Search for the cell housing the specified text and yield its (X, Y) center coordinate. 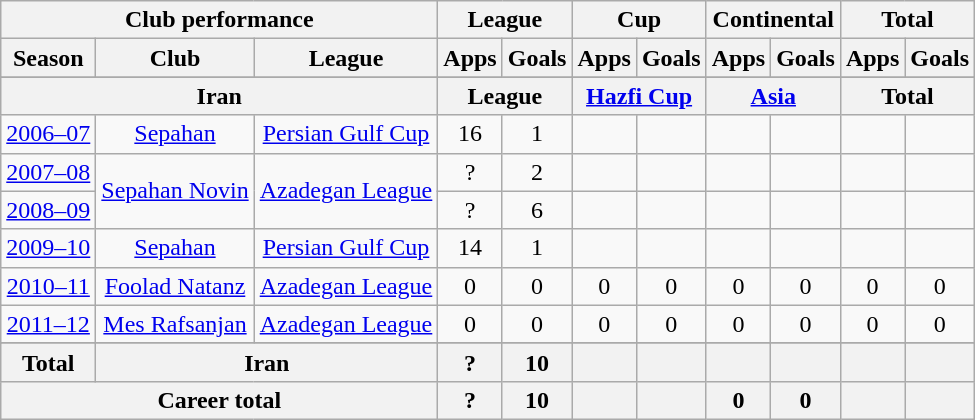
2009–10 (48, 248)
2006–07 (48, 134)
Foolad Natanz (175, 286)
2008–09 (48, 210)
Continental (773, 20)
Career total (220, 400)
2 (537, 172)
Asia (773, 96)
Mes Rafsanjan (175, 324)
Club performance (220, 20)
Hazfi Cup (639, 96)
6 (537, 210)
14 (470, 248)
2007–08 (48, 172)
2010–11 (48, 286)
Sepahan Novin (175, 191)
Season (48, 58)
16 (470, 134)
Club (175, 58)
Cup (639, 20)
2011–12 (48, 324)
